From the cell containing the given text, extract its center point as (X, Y) coordinate. 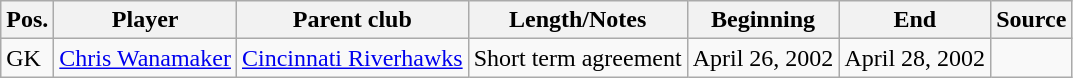
Cincinnati Riverhawks (352, 58)
Beginning (763, 20)
Parent club (352, 20)
End (915, 20)
April 26, 2002 (763, 58)
Length/Notes (578, 20)
GK (28, 58)
Player (146, 20)
Chris Wanamaker (146, 58)
April 28, 2002 (915, 58)
Pos. (28, 20)
Source (1032, 20)
Short term agreement (578, 58)
